Return [X, Y] of the center of cell containing provided text 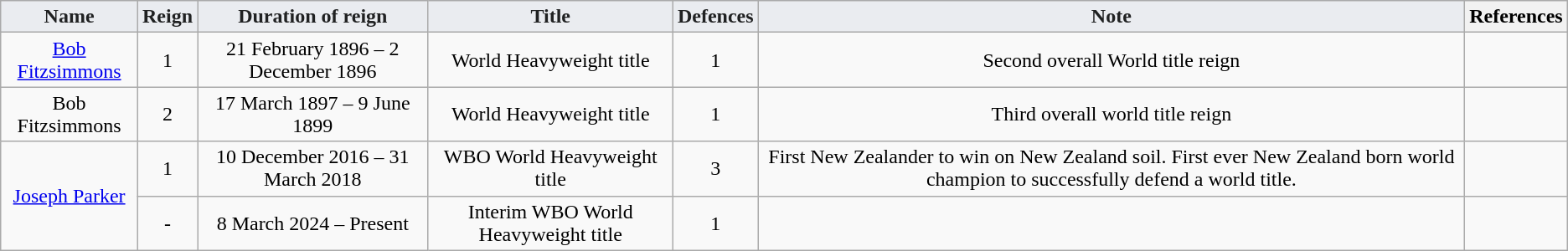
References [1516, 17]
Duration of reign [313, 17]
21 February 1896 – 2 December 1896 [313, 60]
3 [715, 169]
Defences [715, 17]
Name [70, 17]
- [168, 223]
Reign [168, 17]
Interim WBO World Heavyweight title [550, 223]
Third overall world title reign [1112, 114]
2 [168, 114]
Title [550, 17]
Second overall World title reign [1112, 60]
Joseph Parker [70, 196]
WBO World Heavyweight title [550, 169]
10 December 2016 – 31 March 2018 [313, 169]
8 March 2024 – Present [313, 223]
First New Zealander to win on New Zealand soil. First ever New Zealand born world champion to successfully defend a world title. [1112, 169]
Note [1112, 17]
17 March 1897 – 9 June 1899 [313, 114]
